Detect which cell encompasses the target text, then output its [X, Y] center coordinate. 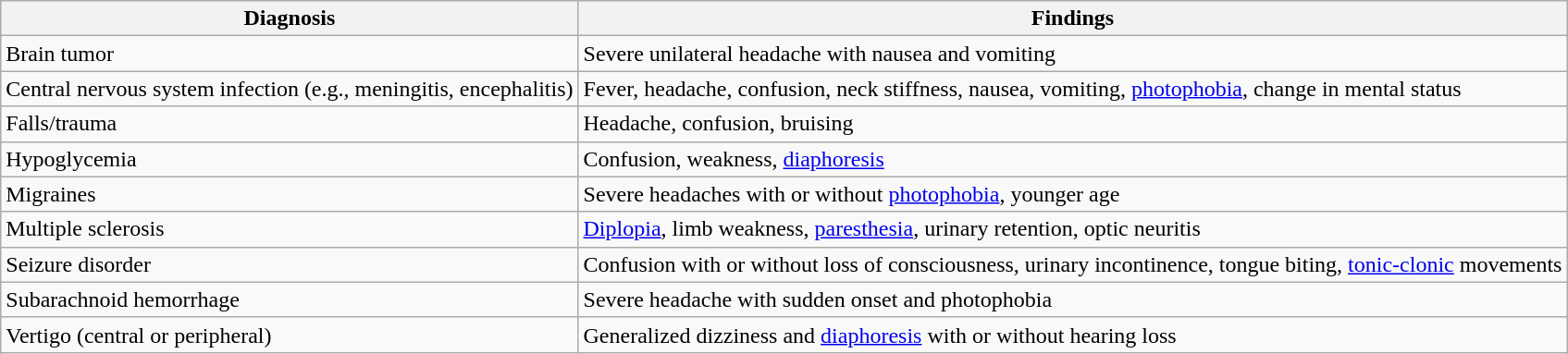
Confusion with or without loss of consciousness, urinary incontinence, tongue biting, tonic-clonic movements [1073, 264]
Fever, headache, confusion, neck stiffness, nausea, vomiting, photophobia, change in mental status [1073, 89]
Findings [1073, 18]
Diplopia, limb weakness, paresthesia, urinary retention, optic neuritis [1073, 229]
Diagnosis [290, 18]
Central nervous system infection (e.g., meningitis, encephalitis) [290, 89]
Hypoglycemia [290, 159]
Headache, confusion, bruising [1073, 124]
Vertigo (central or peripheral) [290, 335]
Severe headaches with or without photophobia, younger age [1073, 194]
Confusion, weakness, diaphoresis [1073, 159]
Multiple sclerosis [290, 229]
Migraines [290, 194]
Severe headache with sudden onset and photophobia [1073, 299]
Falls/trauma [290, 124]
Subarachnoid hemorrhage [290, 299]
Brain tumor [290, 54]
Severe unilateral headache with nausea and vomiting [1073, 54]
Seizure disorder [290, 264]
Generalized dizziness and diaphoresis with or without hearing loss [1073, 335]
